Output the (x, y) coordinate of the center of the cell containing the given text.  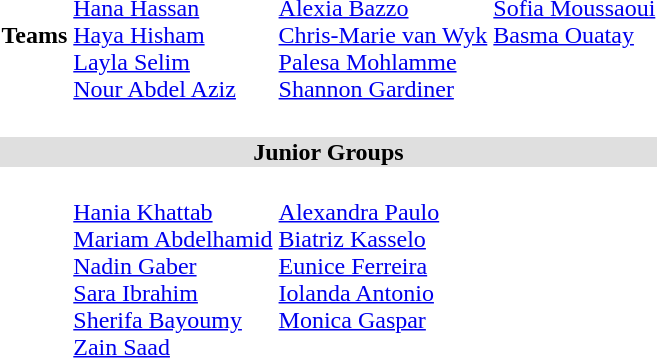
Junior Groups (328, 152)
